Detect which cell encompasses the target text, then output its [X, Y] center coordinate. 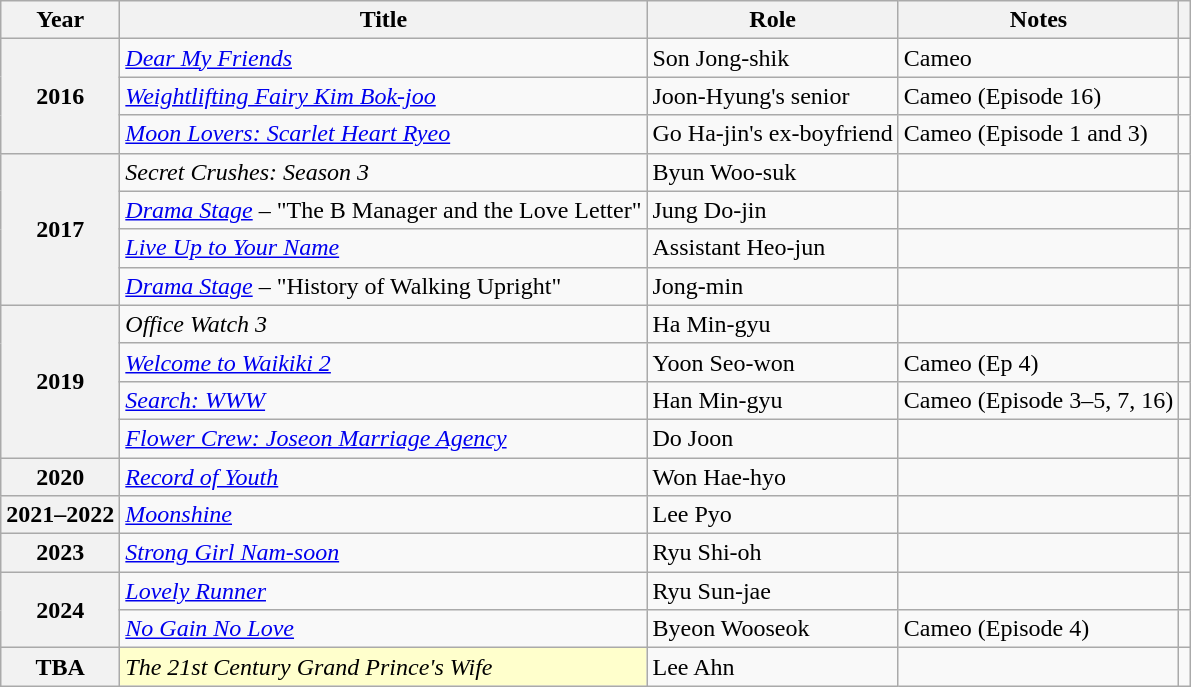
The 21st Century Grand Prince's Wife [384, 667]
2016 [60, 96]
Cameo (Episode 3–5, 7, 16) [1038, 400]
2017 [60, 229]
Weightlifting Fairy Kim Bok-joo [384, 96]
Strong Girl Nam-soon [384, 553]
Cameo (Episode 1 and 3) [1038, 134]
Drama Stage – "History of Walking Upright" [384, 286]
Han Min-gyu [772, 400]
Lee Ahn [772, 667]
Lovely Runner [384, 591]
Drama Stage – "The B Manager and the Love Letter" [384, 210]
Ryu Sun-jae [772, 591]
Do Joon [772, 438]
Cameo (Episode 4) [1038, 629]
Moon Lovers: Scarlet Heart Ryeo [384, 134]
Cameo (Ep 4) [1038, 362]
No Gain No Love [384, 629]
Live Up to Your Name [384, 248]
2019 [60, 381]
Byeon Wooseok [772, 629]
Notes [1038, 20]
Record of Youth [384, 477]
Won Hae-hyo [772, 477]
Secret Crushes: Season 3 [384, 172]
2023 [60, 553]
2020 [60, 477]
2024 [60, 610]
Byun Woo-suk [772, 172]
Role [772, 20]
Joon-Hyung's senior [772, 96]
Ha Min-gyu [772, 324]
2021–2022 [60, 515]
Jong-min [772, 286]
Welcome to Waikiki 2 [384, 362]
Son Jong-shik [772, 58]
Jung Do-jin [772, 210]
Assistant Heo-jun [772, 248]
Search: WWW [384, 400]
Yoon Seo-won [772, 362]
Go Ha-jin's ex-boyfriend [772, 134]
Lee Pyo [772, 515]
Ryu Shi-oh [772, 553]
Office Watch 3 [384, 324]
Flower Crew: Joseon Marriage Agency [384, 438]
Dear My Friends [384, 58]
Year [60, 20]
TBA [60, 667]
Moonshine [384, 515]
Cameo [1038, 58]
Title [384, 20]
Cameo (Episode 16) [1038, 96]
